Locate the cell with the specified text and output its [X, Y] center coordinate. 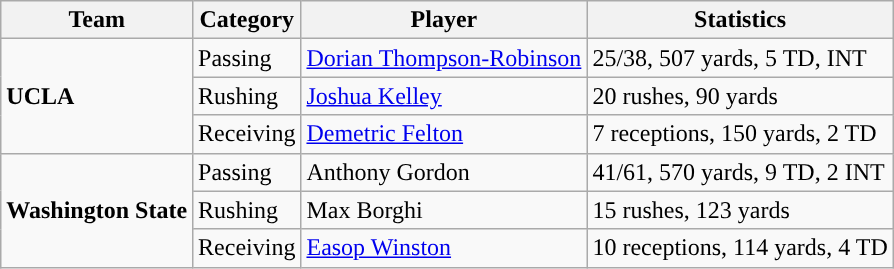
10 receptions, 114 yards, 4 TD [740, 248]
Player [444, 20]
15 rushes, 123 yards [740, 210]
Demetric Felton [444, 134]
41/61, 570 yards, 9 TD, 2 INT [740, 172]
Category [247, 20]
Dorian Thompson-Robinson [444, 58]
Easop Winston [444, 248]
UCLA [97, 96]
Joshua Kelley [444, 96]
Statistics [740, 20]
Team [97, 20]
25/38, 507 yards, 5 TD, INT [740, 58]
Max Borghi [444, 210]
7 receptions, 150 yards, 2 TD [740, 134]
20 rushes, 90 yards [740, 96]
Washington State [97, 210]
Anthony Gordon [444, 172]
